Provide the [X, Y] coordinate of the cell's center where the given text is located.  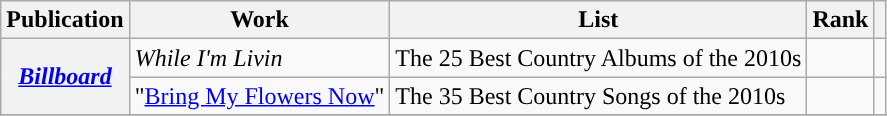
Billboard [65, 77]
Work [260, 20]
The 25 Best Country Albums of the 2010s [598, 58]
Rank [840, 20]
"Bring My Flowers Now" [260, 96]
List [598, 20]
The 35 Best Country Songs of the 2010s [598, 96]
Publication [65, 20]
While I'm Livin [260, 58]
